Provide the (X, Y) coordinate of the cell's center where the given text is located.  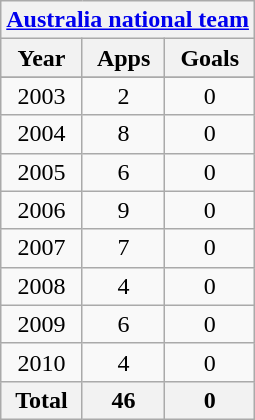
Australia national team (128, 20)
2007 (42, 248)
2006 (42, 210)
Year (42, 58)
9 (124, 210)
2004 (42, 134)
2003 (42, 96)
2008 (42, 286)
2005 (42, 172)
7 (124, 248)
8 (124, 134)
Total (42, 400)
Goals (210, 58)
2010 (42, 362)
2009 (42, 324)
2 (124, 96)
Apps (124, 58)
46 (124, 400)
